Find where the given text appears and provide that cell's center as (x, y) coordinate. 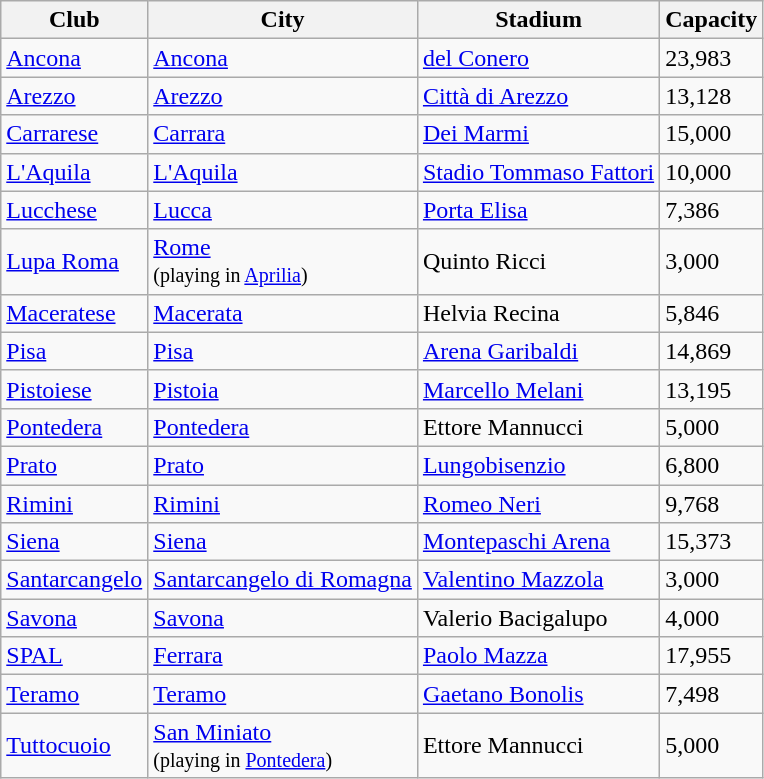
Lucca (283, 210)
13,195 (712, 389)
Pistoia (283, 389)
Arena Garibaldi (538, 351)
Quinto Ricci (538, 262)
10,000 (712, 172)
4,000 (712, 618)
Romeo Neri (538, 503)
San Miniato(playing in Pontedera) (283, 746)
9,768 (712, 503)
Capacity (712, 20)
SPAL (74, 656)
15,373 (712, 542)
Dei Marmi (538, 134)
23,983 (712, 58)
17,955 (712, 656)
Porta Elisa (538, 210)
15,000 (712, 134)
Tuttocuoio (74, 746)
Carrara (283, 134)
Lupa Roma (74, 262)
Città di Arezzo (538, 96)
13,128 (712, 96)
Santarcangelo di Romagna (283, 580)
Stadio Tommaso Fattori (538, 172)
Macerata (283, 313)
Maceratese (74, 313)
6,800 (712, 465)
Carrarese (74, 134)
Pistoiese (74, 389)
Marcello Melani (538, 389)
Valentino Mazzola (538, 580)
Valerio Bacigalupo (538, 618)
Helvia Recina (538, 313)
Club (74, 20)
Lucchese (74, 210)
Rome(playing in Aprilia) (283, 262)
Montepaschi Arena (538, 542)
5,846 (712, 313)
City (283, 20)
Gaetano Bonolis (538, 694)
Paolo Mazza (538, 656)
14,869 (712, 351)
Lungobisenzio (538, 465)
Santarcangelo (74, 580)
7,498 (712, 694)
del Conero (538, 58)
Ferrara (283, 656)
Stadium (538, 20)
7,386 (712, 210)
